Return the (x, y) coordinate for the center point of the cell that contains the specified text.  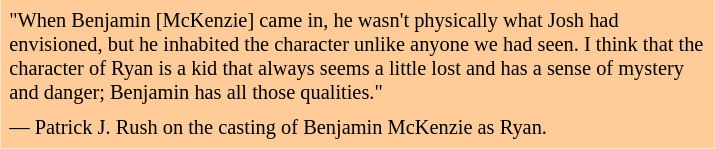
— Patrick J. Rush on the casting of Benjamin McKenzie as Ryan. (358, 128)
